Return (x, y) of the center of cell containing provided text 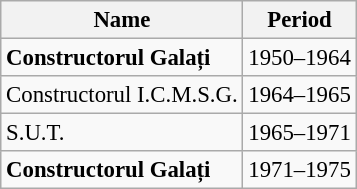
1950–1964 (300, 58)
1965–1971 (300, 133)
Name (122, 20)
1971–1975 (300, 170)
S.U.T. (122, 133)
1964–1965 (300, 95)
Period (300, 20)
Constructorul I.C.M.S.G. (122, 95)
